Determine the (x, y) coordinate at the center of the cell enclosing the given text.  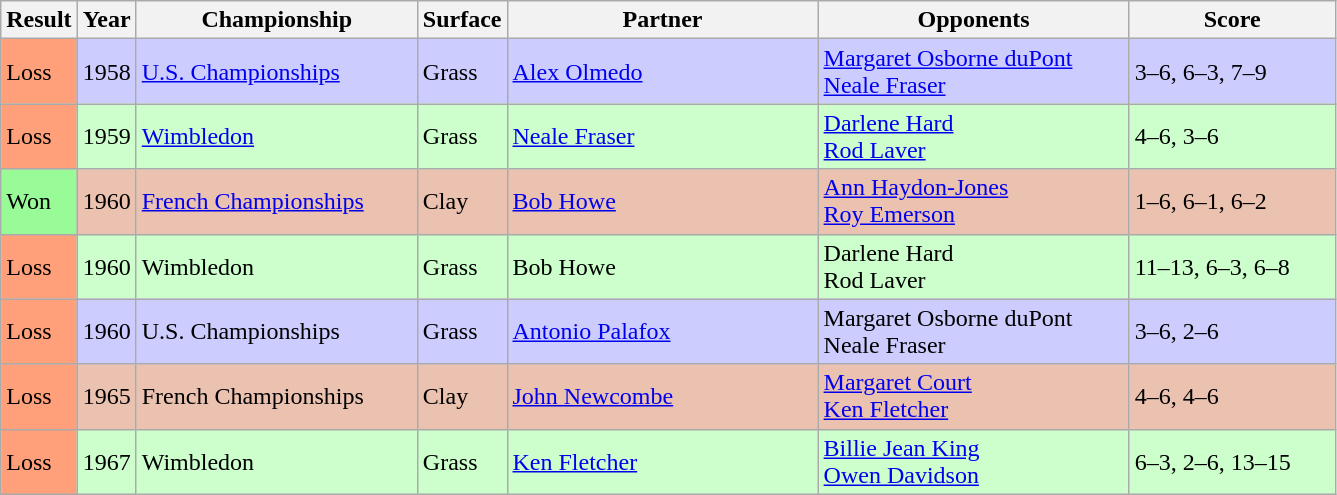
3–6, 6–3, 7–9 (1232, 72)
John Newcombe (662, 396)
Opponents (974, 20)
Surface (462, 20)
6–3, 2–6, 13–15 (1232, 462)
Year (106, 20)
1–6, 6–1, 6–2 (1232, 202)
Partner (662, 20)
Score (1232, 20)
Ann Haydon-Jones Roy Emerson (974, 202)
Championship (276, 20)
1959 (106, 136)
Margaret Court Ken Fletcher (974, 396)
Antonio Palafox (662, 332)
3–6, 2–6 (1232, 332)
4–6, 3–6 (1232, 136)
Won (39, 202)
Neale Fraser (662, 136)
1965 (106, 396)
1958 (106, 72)
11–13, 6–3, 6–8 (1232, 266)
1967 (106, 462)
Billie Jean King Owen Davidson (974, 462)
Alex Olmedo (662, 72)
Result (39, 20)
4–6, 4–6 (1232, 396)
Ken Fletcher (662, 462)
